Identify which cell holds the provided text, then report its (x, y) central coordinate. 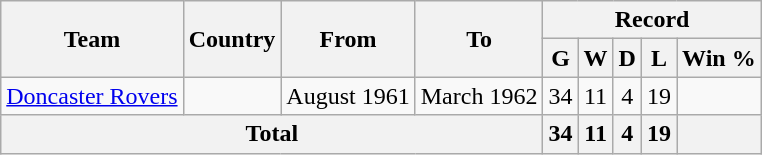
From (348, 39)
March 1962 (479, 96)
G (560, 58)
D (627, 58)
L (658, 58)
Total (272, 134)
Win % (720, 58)
Team (92, 39)
Country (232, 39)
W (596, 58)
Doncaster Rovers (92, 96)
August 1961 (348, 96)
Record (652, 20)
To (479, 39)
